For the text-containing cell, return its midpoint in [X, Y] coordinate format. 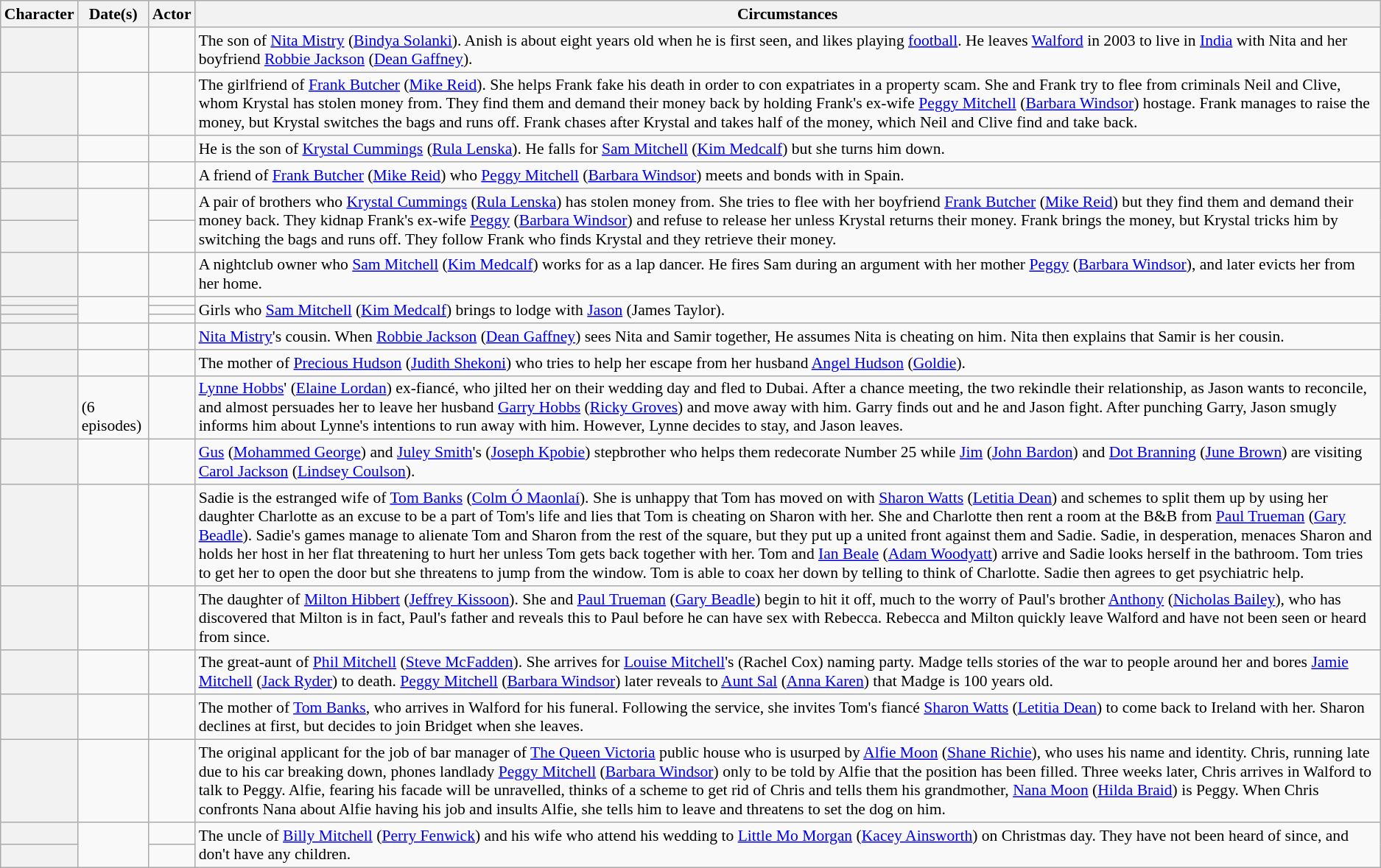
Date(s) [113, 14]
A friend of Frank Butcher (Mike Reid) who Peggy Mitchell (Barbara Windsor) meets and bonds with in Spain. [788, 175]
Girls who Sam Mitchell (Kim Medcalf) brings to lodge with Jason (James Taylor). [788, 311]
He is the son of Krystal Cummings (Rula Lenska). He falls for Sam Mitchell (Kim Medcalf) but she turns him down. [788, 149]
Circumstances [788, 14]
The mother of Precious Hudson (Judith Shekoni) who tries to help her escape from her husband Angel Hudson (Goldie). [788, 363]
(6 episodes) [113, 408]
Character [40, 14]
Actor [172, 14]
